Locate the cell with the specified text and output its (X, Y) center coordinate. 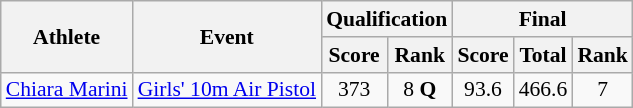
Final (542, 19)
Event (228, 36)
8 Q (420, 90)
Qualification (386, 19)
Girls' 10m Air Pistol (228, 90)
93.6 (482, 90)
Athlete (67, 36)
373 (354, 90)
7 (602, 90)
466.6 (544, 90)
Total (544, 55)
Chiara Marini (67, 90)
